Return the [x, y] coordinate for the center point of the cell that contains the specified text.  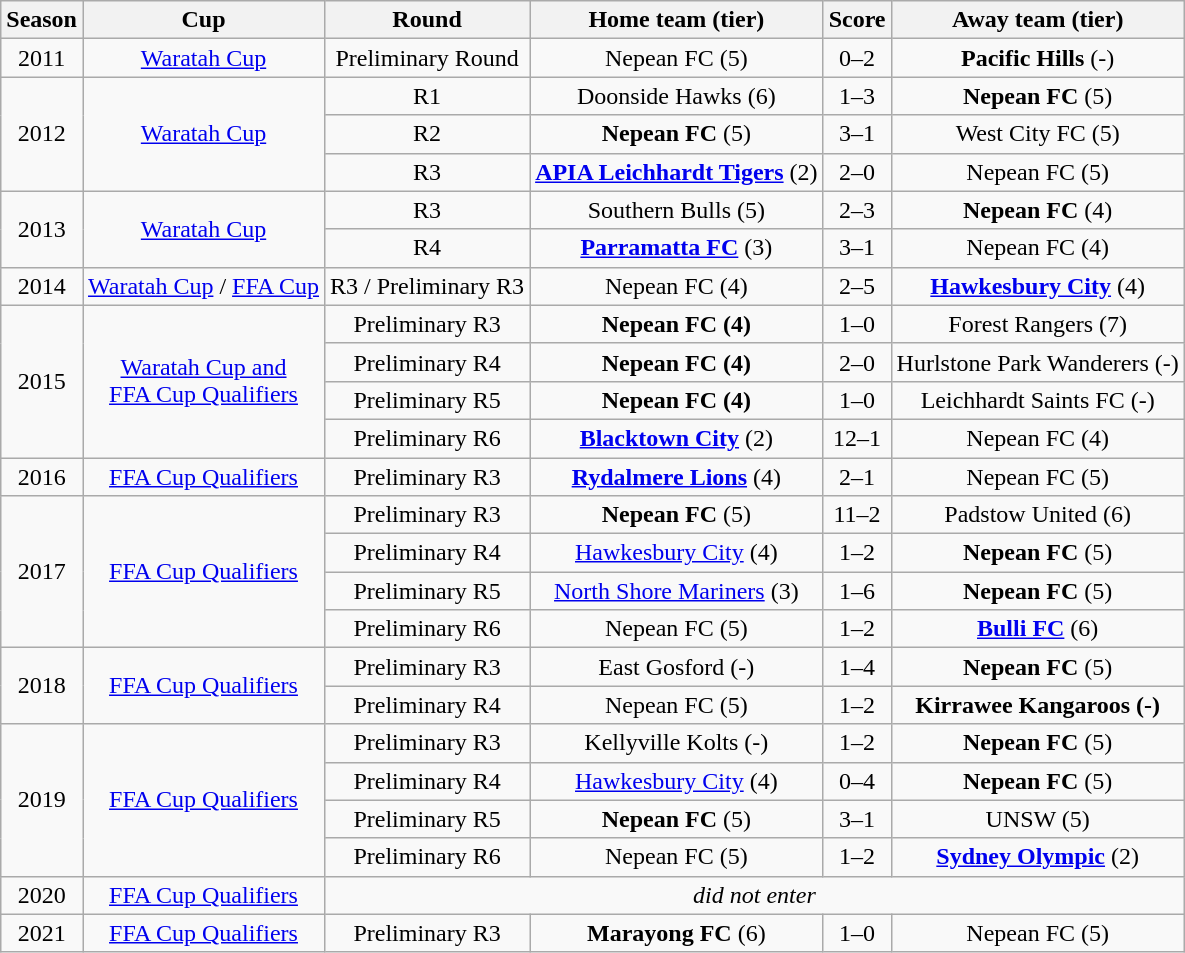
2018 [42, 686]
APIA Leichhardt Tigers (2) [677, 172]
Score [857, 20]
Kellyville Kolts (-) [677, 743]
R1 [428, 96]
2–3 [857, 210]
did not enter [755, 895]
West City FC (5) [1038, 134]
R3 / Preliminary R3 [428, 286]
Padstow United (6) [1038, 515]
Southern Bulls (5) [677, 210]
11–2 [857, 515]
Away team (tier) [1038, 20]
Kirrawee Kangaroos (-) [1038, 705]
2016 [42, 477]
2011 [42, 58]
Parramatta FC (3) [677, 248]
Preliminary Round [428, 58]
East Gosford (-) [677, 667]
Forest Rangers (7) [1038, 324]
Round [428, 20]
2021 [42, 933]
Sydney Olympic (2) [1038, 857]
1–6 [857, 591]
Bulli FC (6) [1038, 629]
1–4 [857, 667]
UNSW (5) [1038, 819]
Leichhardt Saints FC (-) [1038, 400]
R2 [428, 134]
Marayong FC (6) [677, 933]
2–5 [857, 286]
Waratah Cup and FFA Cup Qualifiers [203, 381]
0–4 [857, 781]
2013 [42, 229]
2014 [42, 286]
Season [42, 20]
Cup [203, 20]
Waratah Cup / FFA Cup [203, 286]
R4 [428, 248]
2019 [42, 800]
2–1 [857, 477]
North Shore Mariners (3) [677, 591]
2012 [42, 134]
Pacific Hills (-) [1038, 58]
2020 [42, 895]
Hurlstone Park Wanderers (-) [1038, 362]
2017 [42, 572]
2015 [42, 381]
Doonside Hawks (6) [677, 96]
0–2 [857, 58]
1–3 [857, 96]
Rydalmere Lions (4) [677, 477]
Home team (tier) [677, 20]
Blacktown City (2) [677, 438]
12–1 [857, 438]
